For the text-containing cell, return its midpoint in (x, y) coordinate format. 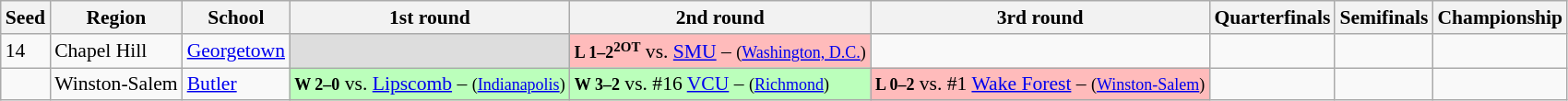
Butler (236, 84)
2nd round (720, 17)
1st round (430, 17)
School (236, 17)
Georgetown (236, 51)
14 (26, 51)
Quarterfinals (1272, 17)
Championship (1500, 17)
Semifinals (1384, 17)
Winston-Salem (116, 84)
L 1–22OT vs. SMU – (Washington, D.C.) (720, 51)
W 3–2 vs. #16 VCU – (Richmond) (720, 84)
Chapel Hill (116, 51)
Region (116, 17)
W 2–0 vs. Lipscomb – (Indianapolis) (430, 84)
3rd round (1040, 17)
Seed (26, 17)
L 0–2 vs. #1 Wake Forest – (Winston-Salem) (1040, 84)
